Provide the (x, y) coordinate of the cell's center where the given text is located.  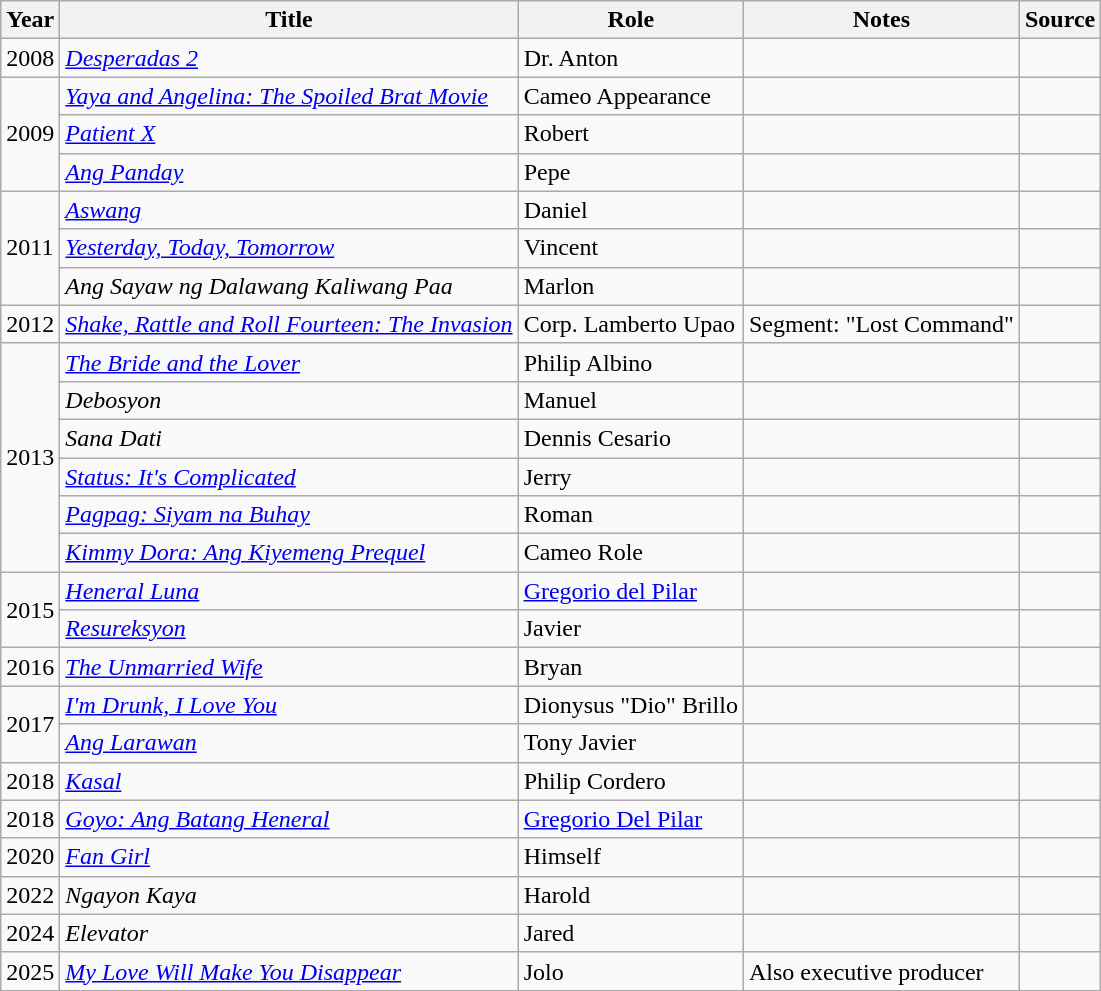
Manuel (630, 400)
2017 (30, 724)
2024 (30, 933)
Dennis Cesario (630, 438)
Goyo: Ang Batang Heneral (289, 819)
2013 (30, 457)
Kasal (289, 781)
Ang Sayaw ng Dalawang Kaliwang Paa (289, 286)
Jared (630, 933)
Robert (630, 134)
Jolo (630, 971)
The Bride and the Lover (289, 362)
Pagpag: Siyam na Buhay (289, 515)
Marlon (630, 286)
2016 (30, 667)
Shake, Rattle and Roll Fourteen: The Invasion (289, 324)
Also executive producer (881, 971)
Notes (881, 20)
Dr. Anton (630, 58)
Yaya and Angelina: The Spoiled Brat Movie (289, 96)
Status: It's Complicated (289, 477)
Heneral Luna (289, 591)
Ngayon Kaya (289, 895)
Desperadas 2 (289, 58)
Cameo Role (630, 553)
Ang Larawan (289, 743)
Daniel (630, 210)
Elevator (289, 933)
2009 (30, 134)
Corp. Lamberto Upao (630, 324)
Segment: "Lost Command" (881, 324)
Jerry (630, 477)
Vincent (630, 248)
Debosyon (289, 400)
2020 (30, 857)
Philip Cordero (630, 781)
Tony Javier (630, 743)
Year (30, 20)
Javier (630, 629)
Source (1060, 20)
Ang Panday (289, 172)
2012 (30, 324)
2025 (30, 971)
Fan Girl (289, 857)
Pepe (630, 172)
2011 (30, 248)
I'm Drunk, I Love You (289, 705)
My Love Will Make You Disappear (289, 971)
Aswang (289, 210)
2015 (30, 610)
Gregorio del Pilar (630, 591)
Role (630, 20)
Himself (630, 857)
Resureksyon (289, 629)
Patient X (289, 134)
Cameo Appearance (630, 96)
Title (289, 20)
2008 (30, 58)
Philip Albino (630, 362)
Roman (630, 515)
Harold (630, 895)
Gregorio Del Pilar (630, 819)
The Unmarried Wife (289, 667)
2022 (30, 895)
Sana Dati (289, 438)
Yesterday, Today, Tomorrow (289, 248)
Bryan (630, 667)
Dionysus "Dio" Brillo (630, 705)
Kimmy Dora: Ang Kiyemeng Prequel (289, 553)
